Provide the (x, y) coordinate of the cell's center where the given text is located.  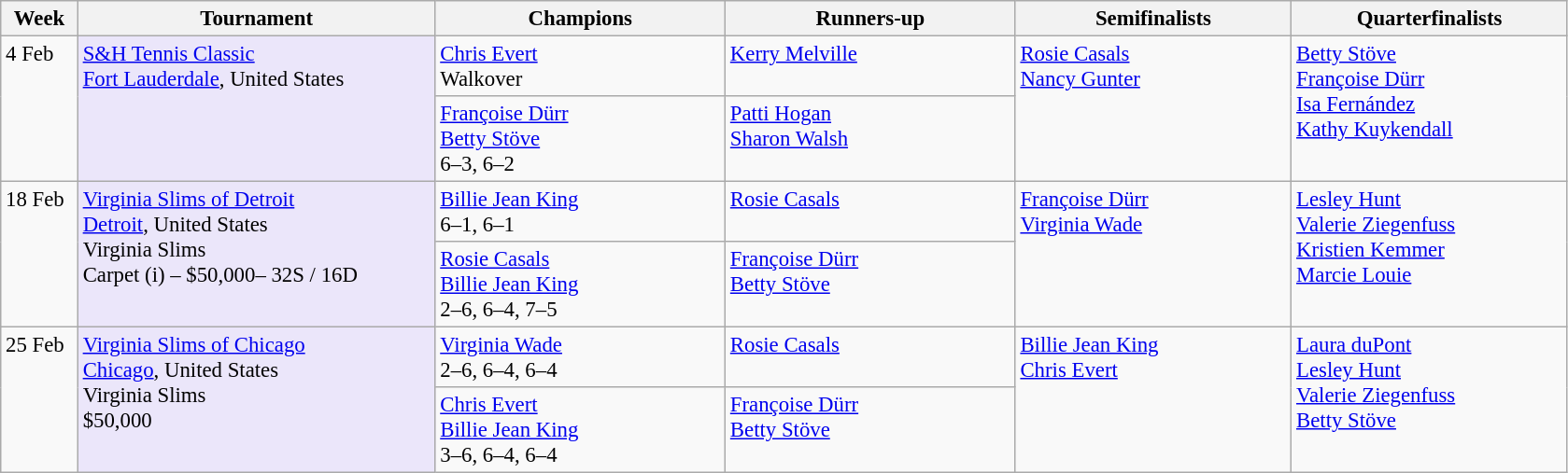
Laura duPont Lesley Hunt Valerie Ziegenfuss Betty Stöve (1430, 400)
Virginia Slims of DetroitDetroit, United StatesVirginia SlimsCarpet (i) – $50,000– 32S / 16D (256, 255)
Tournament (256, 19)
Champions (581, 19)
Rosie Casals Nancy Gunter (1153, 109)
Runners-up (870, 19)
Week (39, 19)
Lesley Hunt Valerie Ziegenfuss Kristien Kemmer Marcie Louie (1430, 255)
Virginia Wade 2–6, 6–4, 6–4 (581, 358)
S&H Tennis ClassicFort Lauderdale, United States (256, 109)
Billie Jean King 6–1, 6–1 (581, 213)
Chris Evert Walkover (581, 67)
Betty Stöve Françoise Dürr Isa Fernández Kathy Kuykendall (1430, 109)
Patti Hogan Sharon Walsh (870, 139)
Virginia Slims of ChicagoChicago, United StatesVirginia Slims$50,000 (256, 400)
Semifinalists (1153, 19)
Billie Jean King Chris Evert (1153, 400)
Françoise Dürr Virginia Wade (1153, 255)
Kerry Melville (870, 67)
25 Feb (39, 400)
Quarterfinalists (1430, 19)
4 Feb (39, 109)
Françoise Dürr Betty Stöve (870, 285)
Rosie Casals Billie Jean King2–6, 6–4, 7–5 (581, 285)
18 Feb (39, 255)
Françoise Dürr Betty Stöve6–3, 6–2 (581, 139)
